For the text-containing cell, return its midpoint in (x, y) coordinate format. 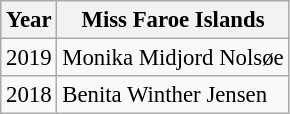
Benita Winther Jensen (173, 95)
2018 (29, 95)
Miss Faroe Islands (173, 20)
Year (29, 20)
Monika Midjord Nolsøe (173, 58)
2019 (29, 58)
